Pinpoint the cell where the given text exists, returning its [x, y] midpoint coordinate. 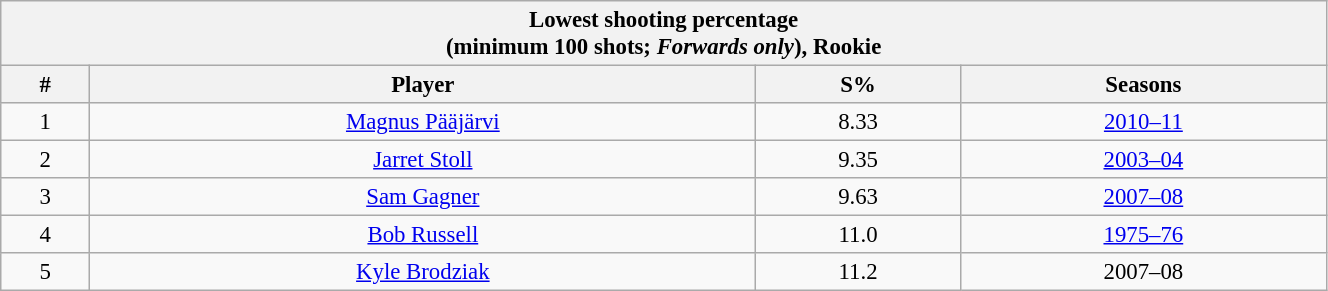
8.33 [858, 122]
Seasons [1143, 85]
3 [46, 197]
1975–76 [1143, 235]
2010–11 [1143, 122]
11.0 [858, 235]
9.35 [858, 160]
1 [46, 122]
2 [46, 160]
Magnus Pääjärvi [423, 122]
# [46, 85]
2003–04 [1143, 160]
2007–08 [1143, 197]
Jarret Stoll [423, 160]
Player [423, 85]
9.63 [858, 197]
Bob Russell [423, 235]
Sam Gagner [423, 197]
S% [858, 85]
Lowest shooting percentage(minimum 100 shots; Forwards only), Rookie [664, 34]
4 [46, 235]
